Capture the cell that displays the provided text and extract its (X, Y) central coordinate. 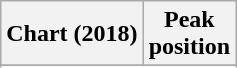
Chart (2018) (72, 34)
Peakposition (189, 34)
